Scan for the cell matching the given text and deliver its (x, y) coordinate at center. 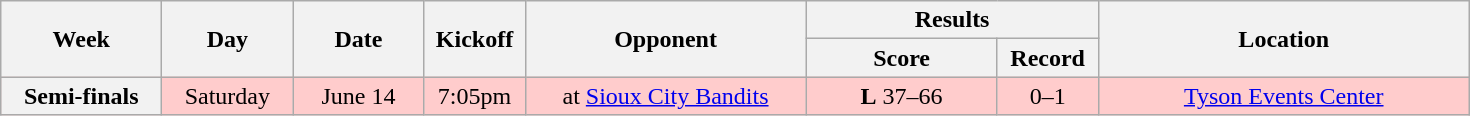
0–1 (1048, 96)
L 37–66 (902, 96)
Day (228, 39)
7:05pm (474, 96)
Tyson Events Center (1284, 96)
Location (1284, 39)
June 14 (358, 96)
Date (358, 39)
Record (1048, 58)
Score (902, 58)
at Sioux City Bandits (666, 96)
Kickoff (474, 39)
Semi-finals (82, 96)
Saturday (228, 96)
Opponent (666, 39)
Results (952, 20)
Week (82, 39)
